Search for the cell housing the specified text and yield its (X, Y) center coordinate. 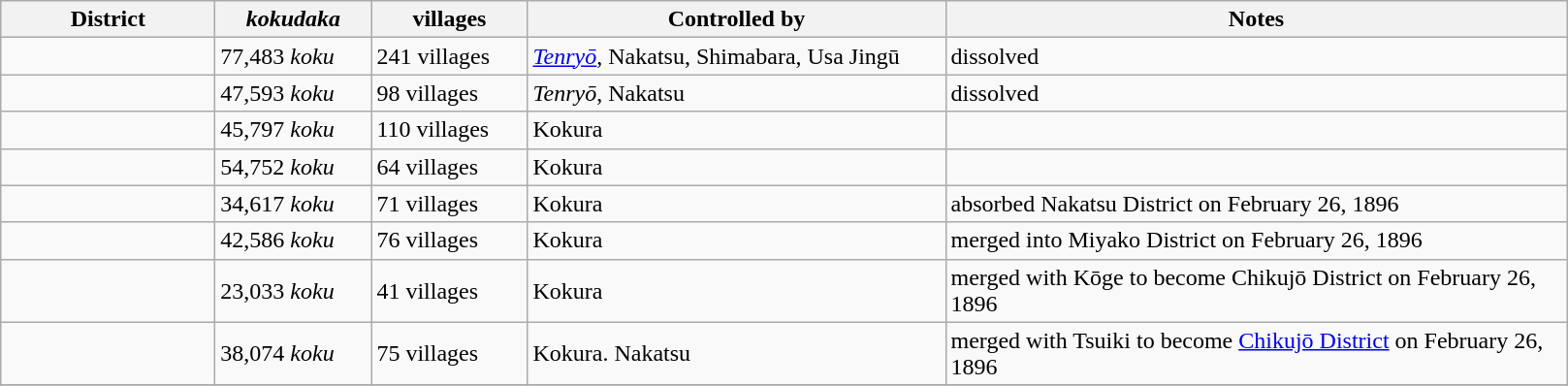
merged with Tsuiki to become Chikujō District on February 26, 1896 (1257, 353)
District (109, 19)
merged into Miyako District on February 26, 1896 (1257, 241)
47,593 koku (293, 93)
75 villages (450, 353)
merged with Kōge to become Chikujō District on February 26, 1896 (1257, 291)
34,617 koku (293, 204)
absorbed Nakatsu District on February 26, 1896 (1257, 204)
Tenryō, Nakatsu (737, 93)
kokudaka (293, 19)
54,752 koku (293, 167)
76 villages (450, 241)
45,797 koku (293, 130)
38,074 koku (293, 353)
241 villages (450, 56)
Kokura. Nakatsu (737, 353)
64 villages (450, 167)
110 villages (450, 130)
villages (450, 19)
Notes (1257, 19)
98 villages (450, 93)
42,586 koku (293, 241)
77,483 koku (293, 56)
23,033 koku (293, 291)
Controlled by (737, 19)
71 villages (450, 204)
Tenryō, Nakatsu, Shimabara, Usa Jingū (737, 56)
41 villages (450, 291)
